Return the (x, y) coordinate for the center point of the cell that contains the specified text.  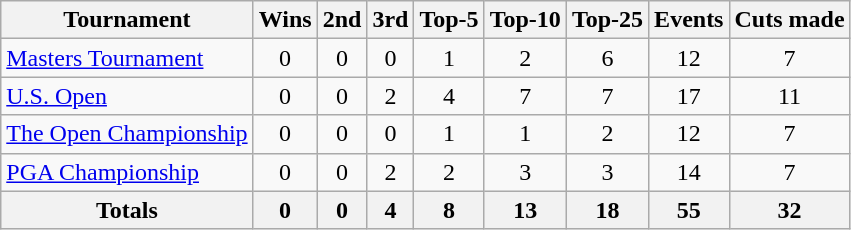
PGA Championship (127, 172)
8 (449, 210)
13 (525, 210)
Top-25 (607, 20)
14 (689, 172)
Wins (285, 20)
17 (689, 96)
Masters Tournament (127, 58)
U.S. Open (127, 96)
Events (689, 20)
Tournament (127, 20)
Totals (127, 210)
The Open Championship (127, 134)
3rd (390, 20)
55 (689, 210)
Cuts made (790, 20)
Top-5 (449, 20)
18 (607, 210)
Top-10 (525, 20)
6 (607, 58)
11 (790, 96)
32 (790, 210)
2nd (342, 20)
